Return (X, Y) of the center of cell containing provided text 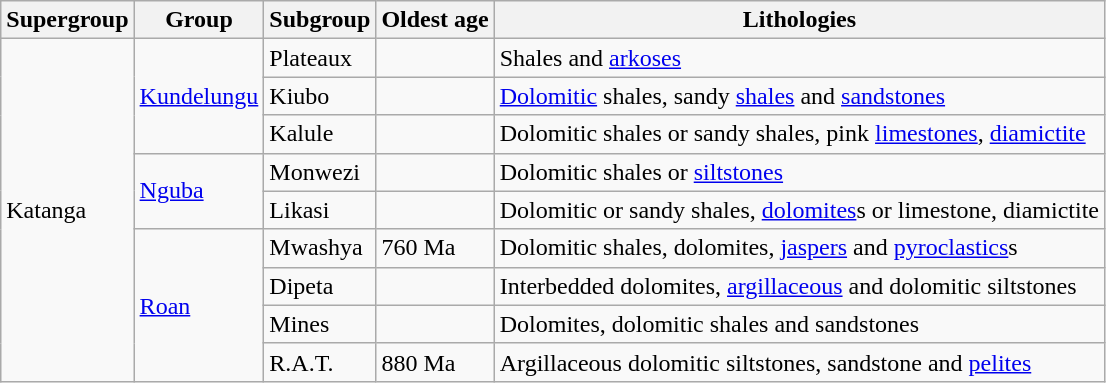
Dolomitic shales, dolomites, jaspers and pyroclasticss (799, 248)
Plateaux (320, 58)
Roan (199, 305)
Kalule (320, 134)
Argillaceous dolomitic siltstones, sandstone and pelites (799, 362)
Shales and arkoses (799, 58)
Mines (320, 324)
Kiubo (320, 96)
Monwezi (320, 172)
Oldest age (435, 20)
Katanga (68, 210)
Mwashya (320, 248)
Nguba (199, 191)
Supergroup (68, 20)
Dolomitic shales or sandy shales, pink limestones, diamictite (799, 134)
Dolomitic shales, sandy shales and sandstones (799, 96)
Dolomitic shales or siltstones (799, 172)
Kundelungu (199, 96)
Subgroup (320, 20)
Likasi (320, 210)
880 Ma (435, 362)
Interbedded dolomites, argillaceous and dolomitic siltstones (799, 286)
Lithologies (799, 20)
R.A.T. (320, 362)
Dolomites, dolomitic shales and sandstones (799, 324)
760 Ma (435, 248)
Group (199, 20)
Dolomitic or sandy shales, dolomitess or limestone, diamictite (799, 210)
Dipeta (320, 286)
